Return the (X, Y) coordinate for the center point of the cell that contains the specified text.  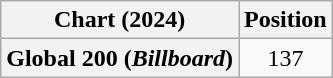
137 (285, 58)
Global 200 (Billboard) (120, 58)
Chart (2024) (120, 20)
Position (285, 20)
